For the text-containing cell, return its midpoint in [x, y] coordinate format. 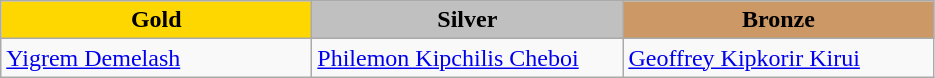
Philemon Kipchilis Cheboi [468, 58]
Silver [468, 20]
Bronze [778, 20]
Geoffrey Kipkorir Kirui [778, 58]
Yigrem Demelash [156, 58]
Gold [156, 20]
